From the cell containing the given text, extract its center point as (x, y) coordinate. 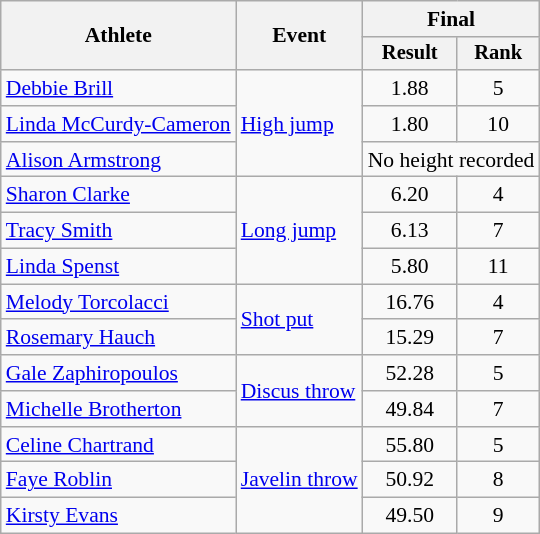
Alison Armstrong (118, 160)
Gale Zaphiropoulos (118, 373)
55.80 (410, 445)
Faye Roblin (118, 480)
Linda McCurdy-Cameron (118, 124)
1.88 (410, 88)
49.50 (410, 516)
Athlete (118, 36)
52.28 (410, 373)
Rank (498, 54)
Melody Torcolacci (118, 302)
Discus throw (300, 390)
6.20 (410, 195)
No height recorded (452, 160)
High jump (300, 124)
1.80 (410, 124)
Final (452, 19)
Michelle Brotherton (118, 409)
Kirsty Evans (118, 516)
Long jump (300, 230)
Javelin throw (300, 480)
Debbie Brill (118, 88)
Sharon Clarke (118, 195)
Rosemary Hauch (118, 338)
16.76 (410, 302)
6.13 (410, 231)
Shot put (300, 320)
Celine Chartrand (118, 445)
15.29 (410, 338)
49.84 (410, 409)
8 (498, 480)
10 (498, 124)
9 (498, 516)
Event (300, 36)
11 (498, 267)
Result (410, 54)
5.80 (410, 267)
Tracy Smith (118, 231)
50.92 (410, 480)
Linda Spenst (118, 267)
